Detect which cell encompasses the target text, then output its [x, y] center coordinate. 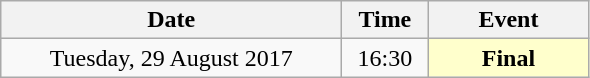
Date [172, 20]
16:30 [385, 58]
Time [385, 20]
Tuesday, 29 August 2017 [172, 58]
Final [508, 58]
Event [508, 20]
